Return the [X, Y] coordinate for the center point of the cell that contains the specified text.  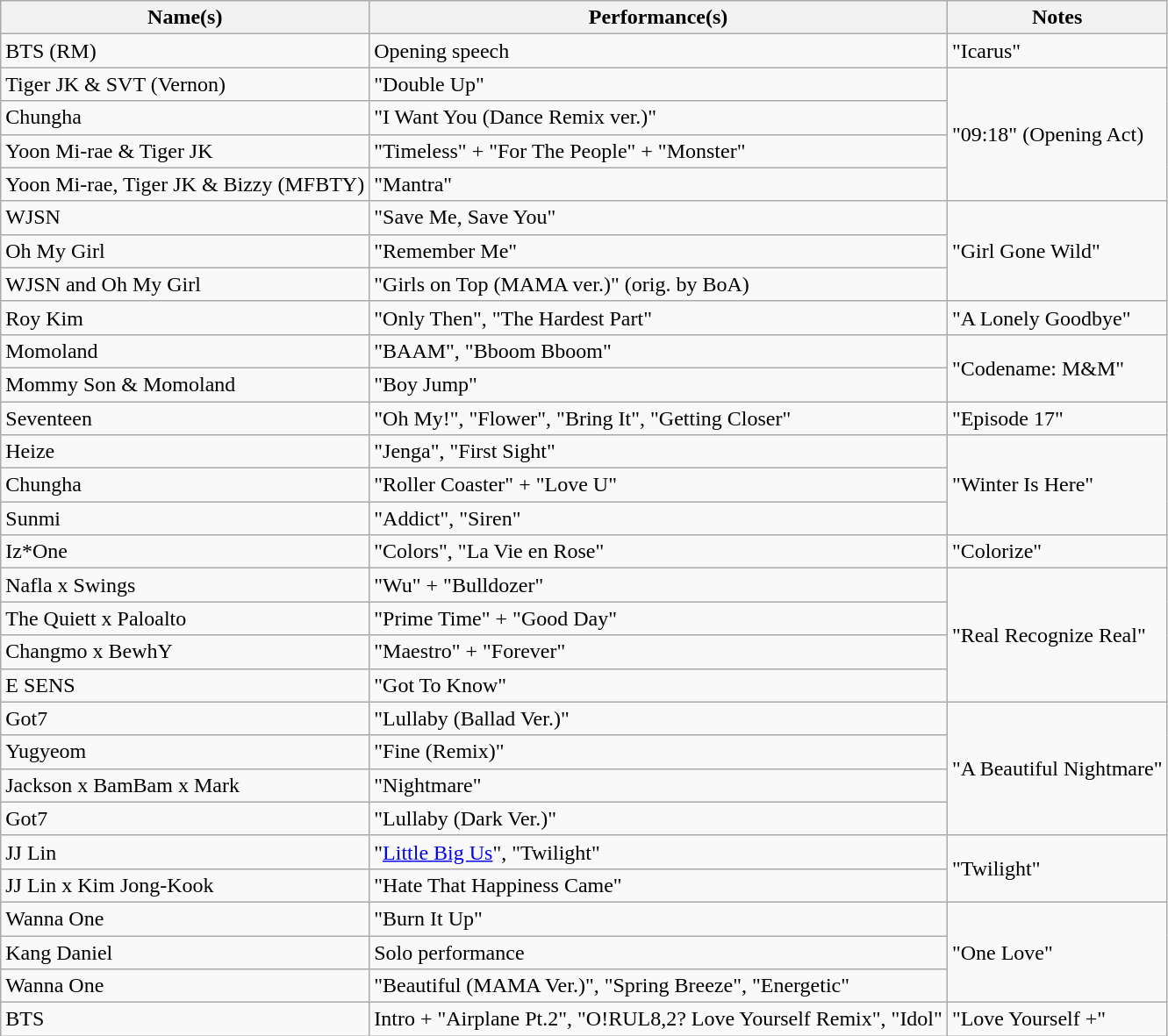
"Beautiful (MAMA Ver.)", "Spring Breeze", "Energetic" [658, 986]
"Colorize" [1057, 552]
Intro + "Airplane Pt.2", "O!RUL8,2? Love Yourself Remix", "Idol" [658, 1019]
"Little Big Us", "Twilight" [658, 852]
Kang Daniel [185, 952]
Changmo x BewhY [185, 652]
"Episode 17" [1057, 418]
JJ Lin x Kim Jong-Kook [185, 885]
"Lullaby (Ballad Ver.)" [658, 718]
Opening speech [658, 51]
Momoland [185, 351]
The Quiett x Paloalto [185, 618]
Roy Kim [185, 318]
"Boy Jump" [658, 384]
"Only Then", "The Hardest Part" [658, 318]
"A Lonely Goodbye" [1057, 318]
"Wu" + "Bulldozer" [658, 585]
"Remember Me" [658, 251]
WJSN and Oh My Girl [185, 284]
Solo performance [658, 952]
"Timeless" + "For The People" + "Monster" [658, 151]
"Real Recognize Real" [1057, 635]
"BAAM", "Bboom Bboom" [658, 351]
"Addict", "Siren" [658, 518]
"One Love" [1057, 952]
"Girls on Top (MAMA ver.)" (orig. by BoA) [658, 284]
E SENS [185, 685]
Nafla x Swings [185, 585]
"Save Me, Save You" [658, 218]
Yoon Mi-rae, Tiger JK & Bizzy (MFBTY) [185, 184]
Yoon Mi-rae & Tiger JK [185, 151]
Seventeen [185, 418]
"Mantra" [658, 184]
Performance(s) [658, 18]
Notes [1057, 18]
"09:18" (Opening Act) [1057, 134]
Heize [185, 452]
"Lullaby (Dark Ver.)" [658, 818]
"Nightmare" [658, 785]
"Girl Gone Wild" [1057, 251]
"Got To Know" [658, 685]
"I Want You (Dance Remix ver.)" [658, 118]
"Maestro" + "Forever" [658, 652]
Name(s) [185, 18]
Sunmi [185, 518]
BTS (RM) [185, 51]
Oh My Girl [185, 251]
WJSN [185, 218]
"Oh My!", "Flower", "Bring It", "Getting Closer" [658, 418]
"Fine (Remix)" [658, 752]
BTS [185, 1019]
"Prime Time" + "Good Day" [658, 618]
"Twilight" [1057, 868]
"A Beautiful Nightmare" [1057, 768]
JJ Lin [185, 852]
Tiger JK & SVT (Vernon) [185, 84]
"Double Up" [658, 84]
"Roller Coaster" + "Love U" [658, 485]
"Jenga", "First Sight" [658, 452]
Iz*One [185, 552]
"Love Yourself +" [1057, 1019]
Yugyeom [185, 752]
"Hate That Happiness Came" [658, 885]
"Burn It Up" [658, 918]
"Codename: M&M" [1057, 368]
Mommy Son & Momoland [185, 384]
"Icarus" [1057, 51]
Jackson x BamBam x Mark [185, 785]
"Winter Is Here" [1057, 485]
"Colors", "La Vie en Rose" [658, 552]
